Determine the [X, Y] coordinate at the center of the cell enclosing the given text.  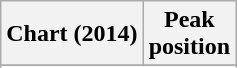
Peakposition [189, 34]
Chart (2014) [72, 34]
